Locate the cell with the specified text and output its [x, y] center coordinate. 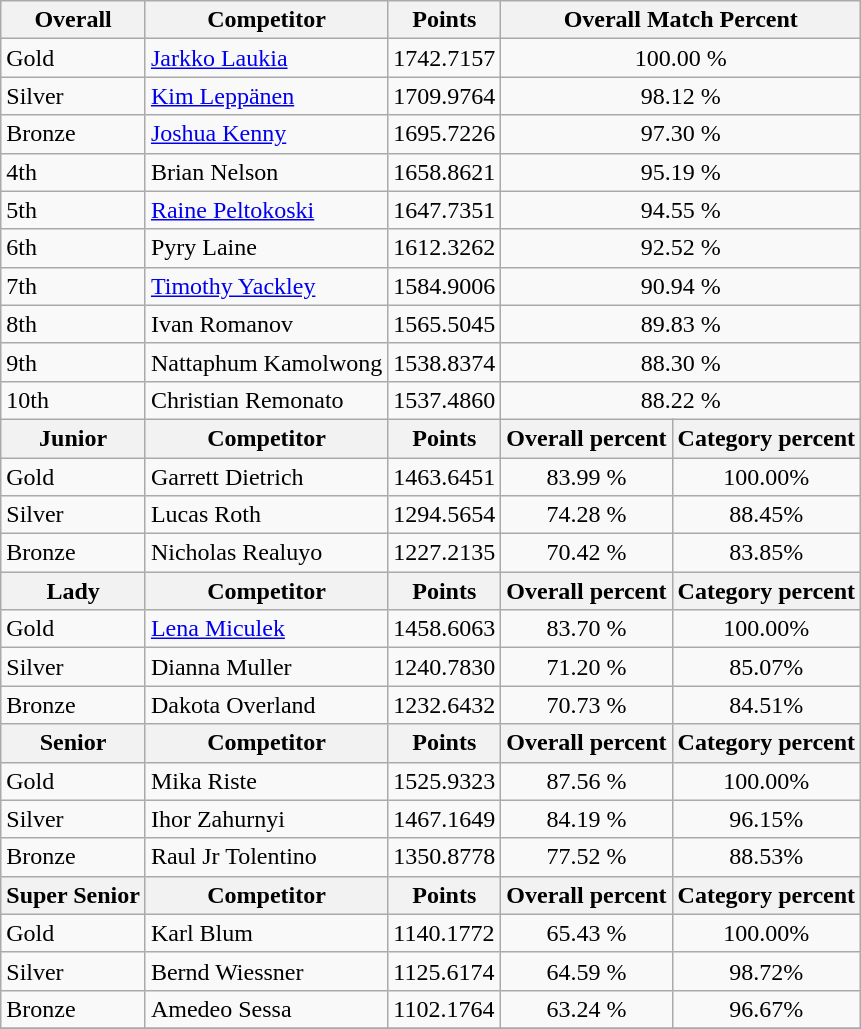
1584.9006 [444, 286]
71.20 % [586, 667]
84.51% [766, 705]
Senior [74, 743]
Jarkko Laukia [266, 58]
1294.5654 [444, 515]
Bernd Wiessner [266, 971]
1658.8621 [444, 172]
Junior [74, 438]
Joshua Kenny [266, 134]
88.30 % [681, 362]
1742.7157 [444, 58]
Mika Riste [266, 781]
Ihor Zahurnyi [266, 819]
1647.7351 [444, 210]
83.99 % [586, 477]
70.42 % [586, 553]
Lady [74, 591]
1565.5045 [444, 324]
64.59 % [586, 971]
Lucas Roth [266, 515]
7th [74, 286]
9th [74, 362]
Super Senior [74, 895]
96.67% [766, 1009]
1695.7226 [444, 134]
Kim Leppänen [266, 96]
65.43 % [586, 933]
1140.1772 [444, 933]
89.83 % [681, 324]
88.53% [766, 857]
98.72% [766, 971]
88.45% [766, 515]
Christian Remonato [266, 400]
74.28 % [586, 515]
1240.7830 [444, 667]
4th [74, 172]
84.19 % [586, 819]
100.00 % [681, 58]
5th [74, 210]
77.52 % [586, 857]
1467.1649 [444, 819]
90.94 % [681, 286]
83.70 % [586, 629]
63.24 % [586, 1009]
88.22 % [681, 400]
83.85% [766, 553]
1538.8374 [444, 362]
6th [74, 248]
98.12 % [681, 96]
97.30 % [681, 134]
95.19 % [681, 172]
1125.6174 [444, 971]
Nattaphum Kamolwong [266, 362]
Nicholas Realuyo [266, 553]
8th [74, 324]
85.07% [766, 667]
Karl Blum [266, 933]
Raine Peltokoski [266, 210]
Dakota Overland [266, 705]
1458.6063 [444, 629]
70.73 % [586, 705]
94.55 % [681, 210]
1463.6451 [444, 477]
1227.2135 [444, 553]
92.52 % [681, 248]
1709.9764 [444, 96]
Amedeo Sessa [266, 1009]
1102.1764 [444, 1009]
1537.4860 [444, 400]
1232.6432 [444, 705]
1525.9323 [444, 781]
Brian Nelson [266, 172]
Raul Jr Tolentino [266, 857]
Garrett Dietrich [266, 477]
Overall Match Percent [681, 20]
87.56 % [586, 781]
Ivan Romanov [266, 324]
Dianna Muller [266, 667]
Pyry Laine [266, 248]
1612.3262 [444, 248]
Timothy Yackley [266, 286]
Overall [74, 20]
10th [74, 400]
96.15% [766, 819]
1350.8778 [444, 857]
Lena Miculek [266, 629]
